Pinpoint the cell where the given text exists, returning its (X, Y) midpoint coordinate. 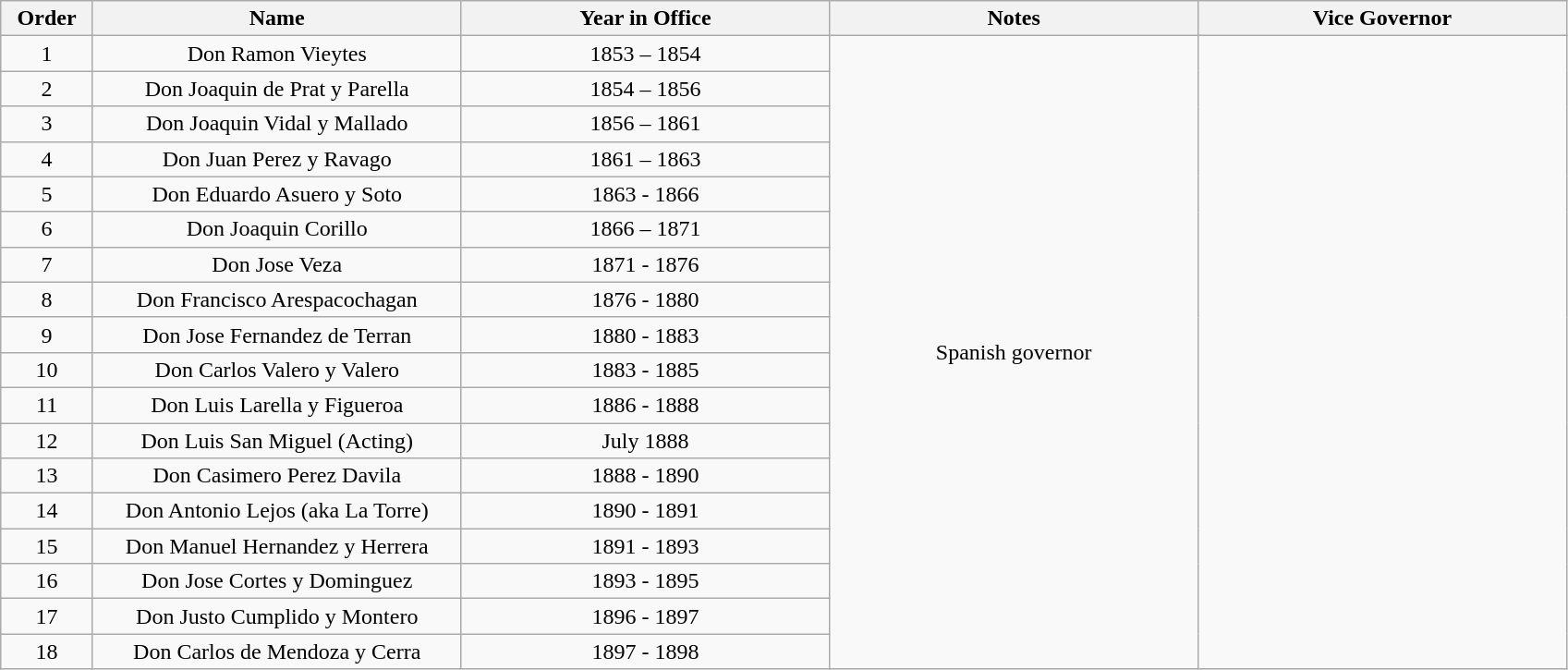
1883 - 1885 (645, 370)
Don Juan Perez y Ravago (277, 159)
1 (47, 54)
16 (47, 581)
Don Luis San Miguel (Acting) (277, 441)
Order (47, 18)
Don Antonio Lejos (aka La Torre) (277, 511)
Don Joaquin Corillo (277, 229)
Don Manuel Hernandez y Herrera (277, 546)
1871 - 1876 (645, 264)
Don Eduardo Asuero y Soto (277, 194)
1856 – 1861 (645, 124)
1876 - 1880 (645, 299)
Notes (1015, 18)
Don Justo Cumplido y Montero (277, 616)
1891 - 1893 (645, 546)
Don Luis Larella y Figueroa (277, 405)
Year in Office (645, 18)
1861 – 1863 (645, 159)
1866 – 1871 (645, 229)
1890 - 1891 (645, 511)
1897 - 1898 (645, 652)
1863 - 1866 (645, 194)
14 (47, 511)
Don Jose Fernandez de Terran (277, 335)
1886 - 1888 (645, 405)
10 (47, 370)
Vice Governor (1382, 18)
Name (277, 18)
1880 - 1883 (645, 335)
Don Casimero Perez Davila (277, 476)
Don Joaquin Vidal y Mallado (277, 124)
8 (47, 299)
July 1888 (645, 441)
7 (47, 264)
5 (47, 194)
1896 - 1897 (645, 616)
Spanish governor (1015, 353)
Don Jose Veza (277, 264)
Don Jose Cortes y Dominguez (277, 581)
1853 – 1854 (645, 54)
12 (47, 441)
1854 – 1856 (645, 89)
4 (47, 159)
3 (47, 124)
6 (47, 229)
18 (47, 652)
Don Carlos Valero y Valero (277, 370)
13 (47, 476)
1888 - 1890 (645, 476)
11 (47, 405)
Don Joaquin de Prat y Parella (277, 89)
Don Francisco Arespacochagan (277, 299)
Don Carlos de Mendoza y Cerra (277, 652)
1893 - 1895 (645, 581)
Don Ramon Vieytes (277, 54)
17 (47, 616)
15 (47, 546)
2 (47, 89)
9 (47, 335)
